Extract the (x, y) coordinate from the center of the cell holding the provided text.  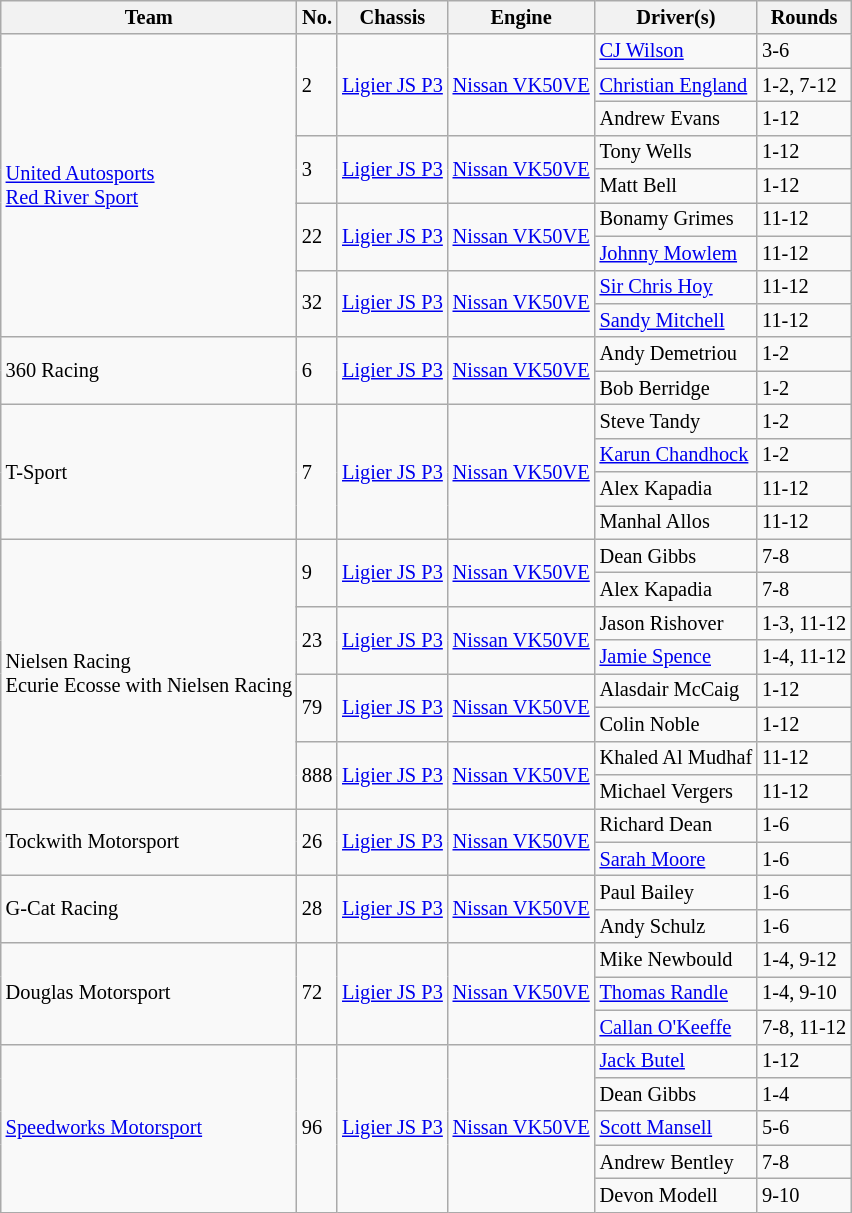
6 (317, 370)
Colin Noble (676, 724)
Callan O'Keeffe (676, 1027)
G-Cat Racing (149, 908)
Scott Mansell (676, 1128)
7 (317, 472)
22 (317, 236)
1-4, 11-12 (804, 657)
Khaled Al Mudhaf (676, 758)
Devon Modell (676, 1195)
1-3, 11-12 (804, 623)
Driver(s) (676, 17)
Johnny Mowlem (676, 253)
Thomas Randle (676, 993)
Bonamy Grimes (676, 219)
5-6 (804, 1128)
Alasdair McCaig (676, 690)
Manhal Allos (676, 522)
Sandy Mitchell (676, 320)
28 (317, 908)
Chassis (392, 17)
Steve Tandy (676, 421)
1-4 (804, 1094)
3-6 (804, 51)
Richard Dean (676, 825)
9 (317, 572)
Nielsen Racing Ecurie Ecosse with Nielsen Racing (149, 674)
Christian England (676, 85)
Bob Berridge (676, 388)
23 (317, 640)
26 (317, 842)
7-8, 11-12 (804, 1027)
No. (317, 17)
3 (317, 168)
Michael Vergers (676, 791)
1-2, 7-12 (804, 85)
Douglas Motorsport (149, 994)
Jason Rishover (676, 623)
32 (317, 304)
Sir Chris Hoy (676, 287)
79 (317, 706)
Karun Chandhock (676, 455)
Andy Schulz (676, 926)
Engine (522, 17)
Sarah Moore (676, 859)
Rounds (804, 17)
Speedworks Motorsport (149, 1128)
1-4, 9-10 (804, 993)
360 Racing (149, 370)
Jamie Spence (676, 657)
9-10 (804, 1195)
Tony Wells (676, 152)
Jack Butel (676, 1061)
Andy Demetriou (676, 354)
T-Sport (149, 472)
Andrew Bentley (676, 1162)
CJ Wilson (676, 51)
72 (317, 994)
1-4, 9-12 (804, 960)
Team (149, 17)
Matt Bell (676, 186)
888 (317, 774)
United Autosports Red River Sport (149, 186)
Paul Bailey (676, 892)
2 (317, 84)
Mike Newbould (676, 960)
Andrew Evans (676, 118)
96 (317, 1128)
Tockwith Motorsport (149, 842)
